Find where the given text appears and provide that cell's center as (x, y) coordinate. 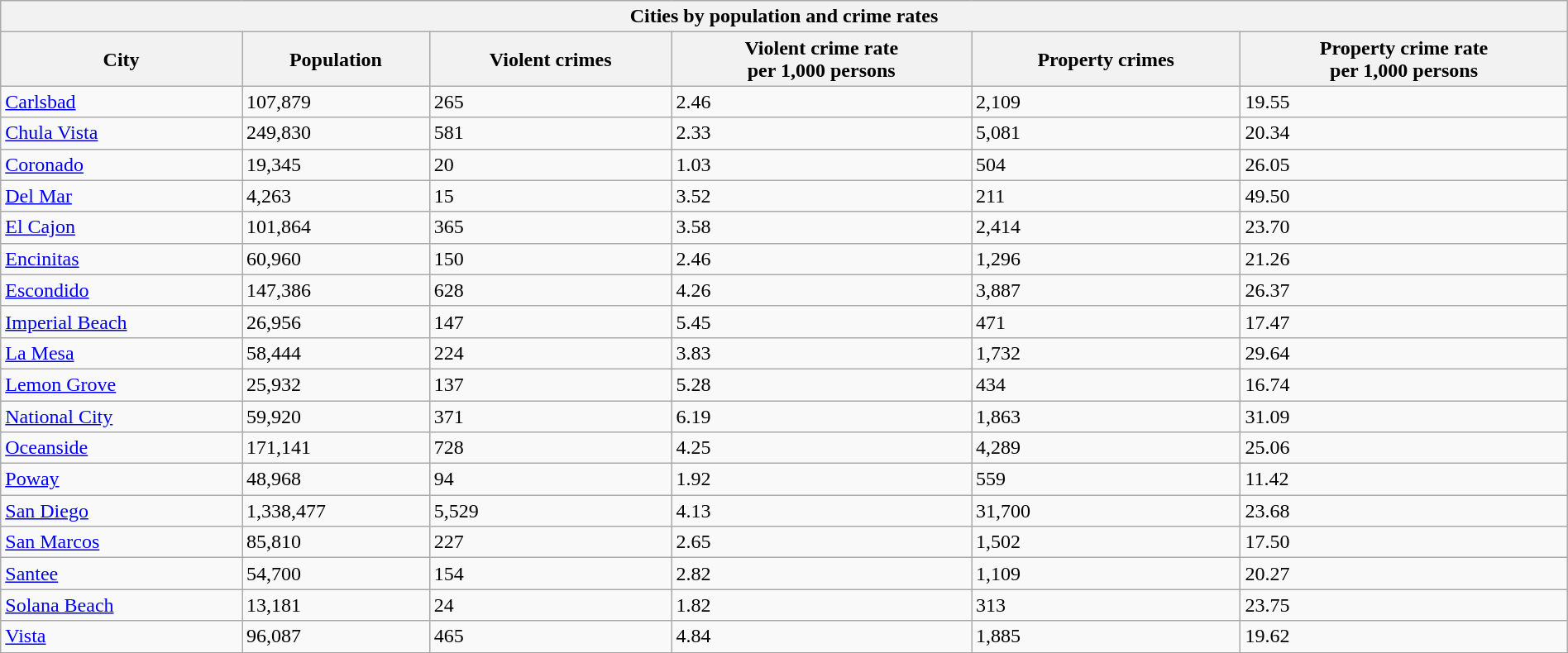
2.65 (822, 542)
Santee (122, 574)
29.64 (1404, 353)
1,109 (1107, 574)
13,181 (336, 605)
21.26 (1404, 259)
371 (551, 416)
59,920 (336, 416)
3.58 (822, 227)
City (122, 60)
1.82 (822, 605)
Oceanside (122, 448)
Escondido (122, 290)
Imperial Beach (122, 322)
1,885 (1107, 636)
434 (1107, 384)
Violent crime rateper 1,000 persons (822, 60)
1.03 (822, 164)
94 (551, 479)
249,830 (336, 133)
Chula Vista (122, 133)
19.55 (1404, 102)
1,502 (1107, 542)
2,414 (1107, 227)
3.52 (822, 196)
101,864 (336, 227)
728 (551, 448)
465 (551, 636)
2.82 (822, 574)
Coronado (122, 164)
15 (551, 196)
471 (1107, 322)
4,289 (1107, 448)
1,863 (1107, 416)
26,956 (336, 322)
5,081 (1107, 133)
25,932 (336, 384)
1.92 (822, 479)
85,810 (336, 542)
Solana Beach (122, 605)
Property crimes (1107, 60)
2.33 (822, 133)
San Marcos (122, 542)
Property crime rateper 1,000 persons (1404, 60)
107,879 (336, 102)
4.13 (822, 511)
581 (551, 133)
Violent crimes (551, 60)
6.19 (822, 416)
4,263 (336, 196)
20.34 (1404, 133)
Encinitas (122, 259)
559 (1107, 479)
17.50 (1404, 542)
5.28 (822, 384)
211 (1107, 196)
26.05 (1404, 164)
Poway (122, 479)
4.25 (822, 448)
Cities by population and crime rates (784, 17)
Del Mar (122, 196)
31.09 (1404, 416)
5,529 (551, 511)
4.26 (822, 290)
19.62 (1404, 636)
265 (551, 102)
24 (551, 605)
31,700 (1107, 511)
11.42 (1404, 479)
25.06 (1404, 448)
313 (1107, 605)
137 (551, 384)
Carlsbad (122, 102)
17.47 (1404, 322)
3,887 (1107, 290)
96,087 (336, 636)
Lemon Grove (122, 384)
147,386 (336, 290)
El Cajon (122, 227)
365 (551, 227)
147 (551, 322)
16.74 (1404, 384)
171,141 (336, 448)
54,700 (336, 574)
2,109 (1107, 102)
23.70 (1404, 227)
504 (1107, 164)
23.75 (1404, 605)
National City (122, 416)
48,968 (336, 479)
60,960 (336, 259)
227 (551, 542)
3.83 (822, 353)
20.27 (1404, 574)
49.50 (1404, 196)
150 (551, 259)
San Diego (122, 511)
628 (551, 290)
20 (551, 164)
La Mesa (122, 353)
1,296 (1107, 259)
1,732 (1107, 353)
224 (551, 353)
1,338,477 (336, 511)
26.37 (1404, 290)
5.45 (822, 322)
19,345 (336, 164)
4.84 (822, 636)
58,444 (336, 353)
Population (336, 60)
Vista (122, 636)
154 (551, 574)
23.68 (1404, 511)
